From the cell containing the given text, extract its center point as [X, Y] coordinate. 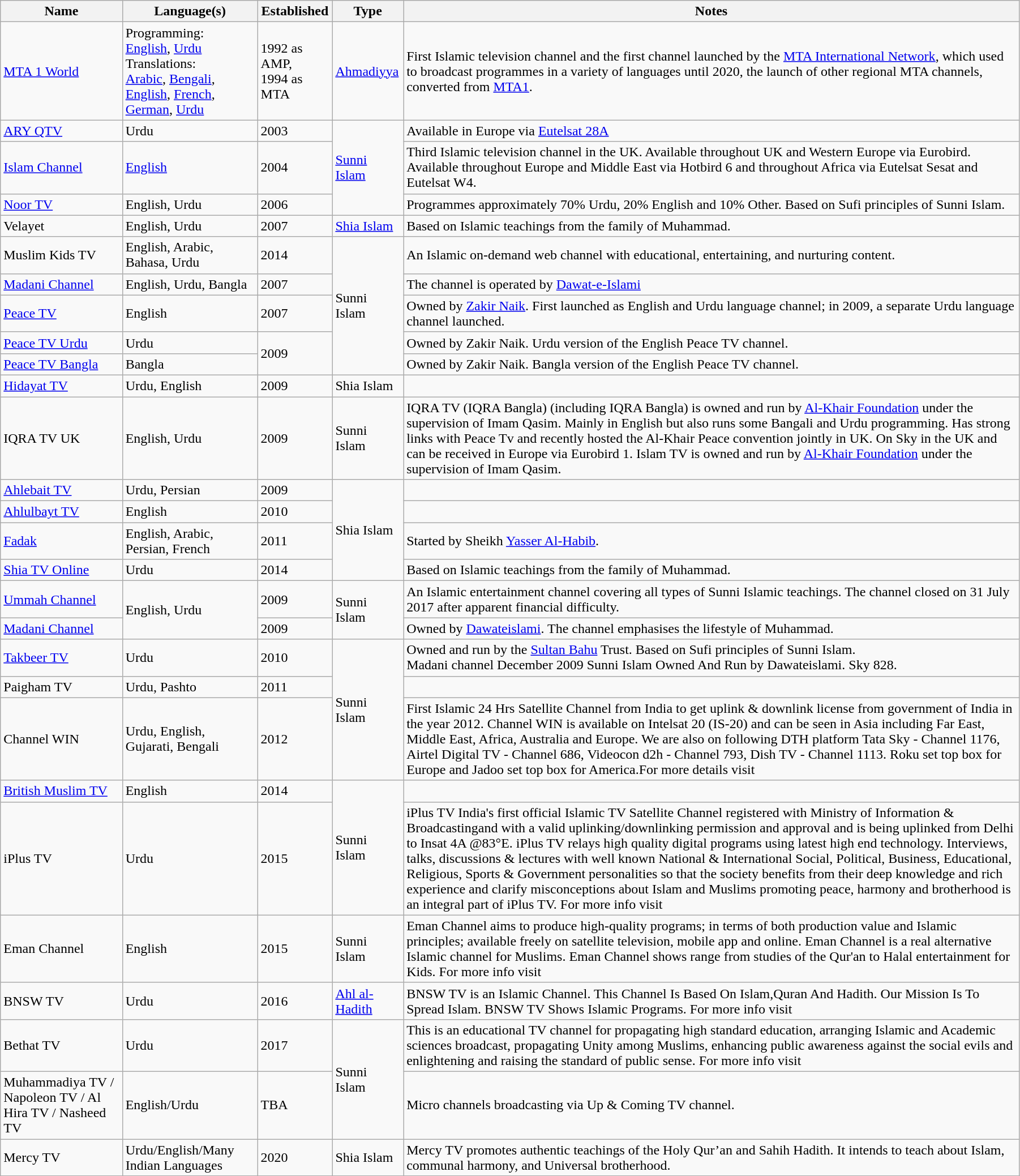
ARY QTV [61, 131]
Type [368, 11]
Owned by Zakir Naik. First launched as English and Urdu language channel; in 2009, a separate Urdu language channel launched. [712, 314]
An Islamic on-demand web channel with educational, entertaining, and nurturing content. [712, 255]
2016 [295, 1001]
Ahl al-Hadith [368, 1001]
Muslim Kids TV [61, 255]
Peace TV Urdu [61, 343]
Peace TV Bangla [61, 364]
Ahlebait TV [61, 490]
Programmes approximately 70% Urdu, 20% English and 10% Other. Based on Sufi principles of Sunni Islam. [712, 204]
The channel is operated by Dawat-e-Islami [712, 284]
Urdu, English, Gujarati, Bengali [190, 739]
Peace TV [61, 314]
1992 as AMP,1994 as MTA [295, 71]
Urdu, English [190, 386]
Urdu/English/Many Indian Languages [190, 1157]
Shia TV Online [61, 570]
Bangla [190, 364]
2017 [295, 1045]
BNSW TV [61, 1001]
Channel WIN [61, 739]
Name [61, 11]
Urdu, Persian [190, 490]
Takbeer TV [61, 658]
iPlus TV [61, 858]
MTA 1 World [61, 71]
Muhammadiya TV / Napoleon TV / Al Hira TV / Nasheed TV [61, 1105]
Started by Sheikh Yasser Al-Habib. [712, 541]
TBA [295, 1105]
Ummah Channel [61, 599]
Islam Channel [61, 168]
Noor TV [61, 204]
Notes [712, 11]
English, Urdu, Bangla [190, 284]
Available in Europe via Eutelsat 28A [712, 131]
Owned by Zakir Naik. Bangla version of the English Peace TV channel. [712, 364]
2020 [295, 1157]
English/Urdu [190, 1105]
Ahmadiyya [368, 71]
Established [295, 11]
2004 [295, 168]
IQRA TV UK [61, 438]
Ahlulbayt TV [61, 512]
Owned by Dawateislami. The channel emphasises the lifestyle of Muhammad. [712, 628]
Fadak [61, 541]
2006 [295, 204]
English, Arabic, Bahasa, Urdu [190, 255]
Owned by Zakir Naik. Urdu version of the English Peace TV channel. [712, 343]
Bethat TV [61, 1045]
Hidayat TV [61, 386]
Urdu, Pashto [190, 687]
Velayet [61, 226]
Programming:English, UrduTranslations:Arabic, Bengali, English, French, German, Urdu [190, 71]
Eman Channel [61, 949]
Language(s) [190, 11]
English, Arabic, Persian, French [190, 541]
British Muslim TV [61, 791]
2003 [295, 131]
2012 [295, 739]
Paigham TV [61, 687]
Mercy TV [61, 1157]
Micro channels broadcasting via Up & Coming TV channel. [712, 1105]
